Extract the [X, Y] coordinate from the center of the cell holding the provided text.  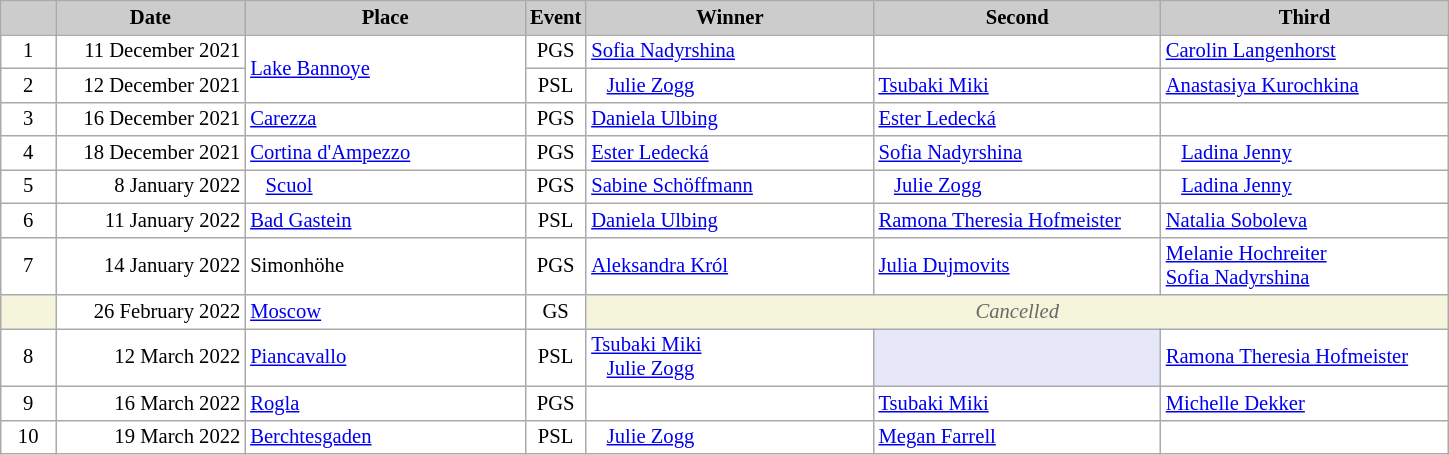
Piancavallo [385, 357]
9 [28, 403]
2 [28, 85]
Place [385, 17]
Scuol [385, 186]
Sabine Schöffmann [730, 186]
Winner [730, 17]
1 [28, 51]
Moscow [385, 311]
Lake Bannoye [385, 68]
Aleksandra Król [730, 266]
Natalia Soboleva [1304, 220]
Date [151, 17]
Third [1304, 17]
Melanie Hochreiter Sofia Nadyrshina [1304, 266]
Berchtesgaden [385, 437]
Anastasiya Kurochkina [1304, 85]
18 December 2021 [151, 153]
Rogla [385, 403]
8 [28, 357]
4 [28, 153]
Cortina d'Ampezzo [385, 153]
8 January 2022 [151, 186]
Michelle Dekker [1304, 403]
26 February 2022 [151, 311]
Event [556, 17]
11 December 2021 [151, 51]
3 [28, 119]
5 [28, 186]
Carolin Langenhorst [1304, 51]
14 January 2022 [151, 266]
Carezza [385, 119]
19 March 2022 [151, 437]
Cancelled [1017, 311]
11 January 2022 [151, 220]
Second [1018, 17]
Bad Gastein [385, 220]
16 March 2022 [151, 403]
16 December 2021 [151, 119]
Tsubaki Miki Julie Zogg [730, 357]
6 [28, 220]
7 [28, 266]
GS [556, 311]
Megan Farrell [1018, 437]
10 [28, 437]
12 March 2022 [151, 357]
12 December 2021 [151, 85]
Julia Dujmovits [1018, 266]
Simonhöhe [385, 266]
